Output the [X, Y] coordinate of the center of the cell containing the given text.  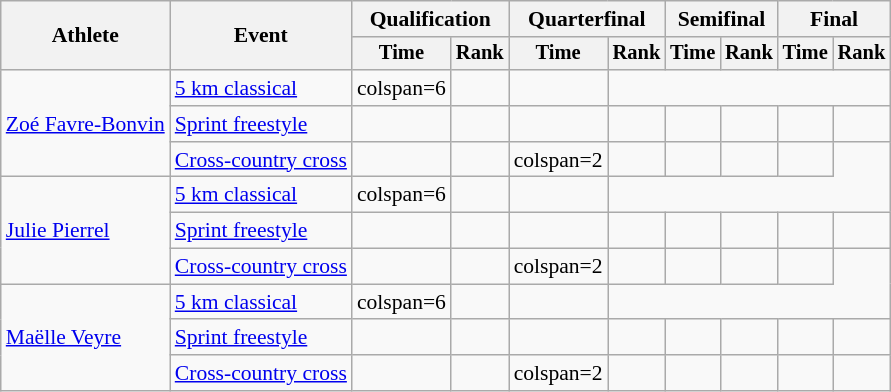
Final [834, 19]
Maëlle Veyre [86, 338]
Semifinal [721, 19]
Quarterfinal [588, 19]
Qualification [430, 19]
Julie Pierrel [86, 230]
Athlete [86, 36]
Event [261, 36]
Zoé Favre-Bonvin [86, 124]
